Extract the (X, Y) coordinate from the center of the cell holding the provided text.  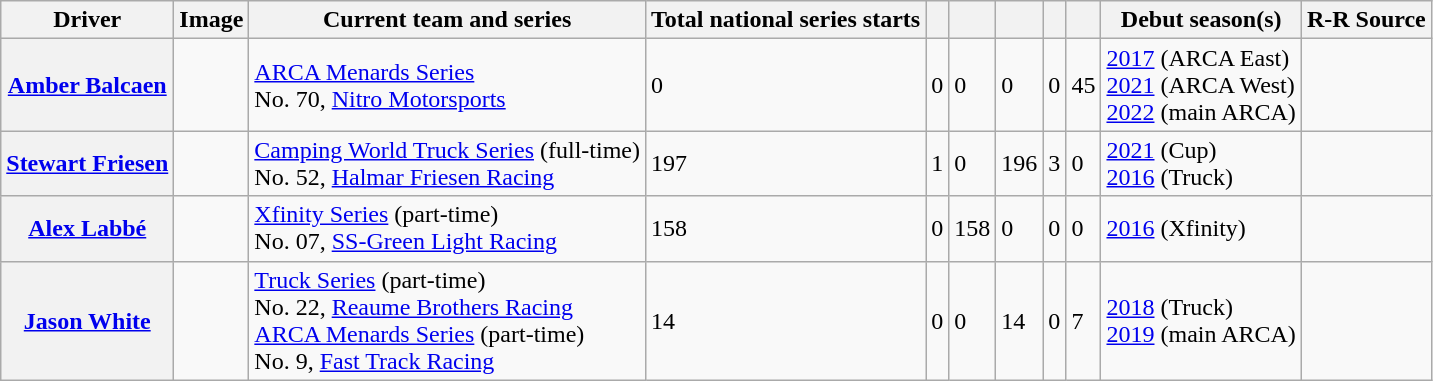
1 (938, 164)
ARCA Menards Series No. 70, Nitro Motorsports (448, 85)
Alex Labbé (88, 228)
Jason White (88, 320)
Current team and series (448, 20)
Camping World Truck Series (full-time) No. 52, Halmar Friesen Racing (448, 164)
Debut season(s) (1201, 20)
Driver (88, 20)
Total national series starts (785, 20)
197 (785, 164)
2021 (Cup) 2016 (Truck) (1201, 164)
R-R Source (1366, 20)
Amber Balcaen (88, 85)
196 (1020, 164)
Image (212, 20)
2017 (ARCA East) 2021 (ARCA West) 2022 (main ARCA) (1201, 85)
Xfinity Series (part-time) No. 07, SS-Green Light Racing (448, 228)
Truck Series (part-time) No. 22, Reaume Brothers Racing ARCA Menards Series (part-time) No. 9, Fast Track Racing (448, 320)
2016 (Xfinity) (1201, 228)
2018 (Truck) 2019 (main ARCA) (1201, 320)
7 (1084, 320)
Stewart Friesen (88, 164)
3 (1054, 164)
45 (1084, 85)
